Pinpoint the cell where the given text exists, returning its [X, Y] midpoint coordinate. 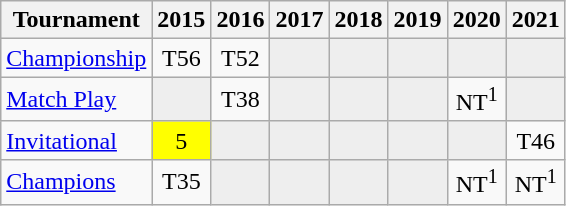
2021 [536, 20]
Champions [76, 182]
T35 [182, 182]
Championship [76, 58]
T46 [536, 140]
2018 [358, 20]
2016 [240, 20]
T52 [240, 58]
Match Play [76, 100]
2017 [300, 20]
Invitational [76, 140]
Tournament [76, 20]
T56 [182, 58]
2020 [476, 20]
2019 [418, 20]
2015 [182, 20]
5 [182, 140]
T38 [240, 100]
